Search for the cell housing the specified text and yield its [X, Y] center coordinate. 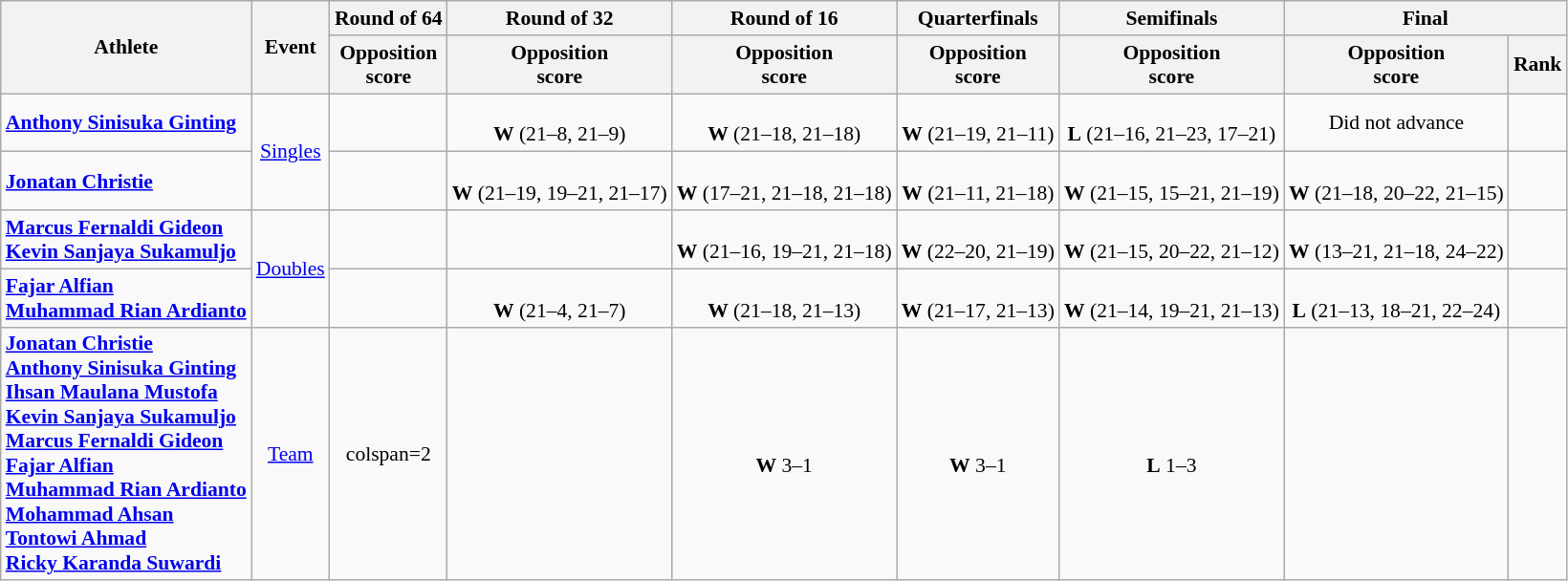
W (21–19, 19–21, 21–17) [560, 182]
Fajar Alfian Muhammad Rian Ardianto [126, 298]
Event [291, 48]
Marcus Fernaldi Gideon Kevin Sanjaya Sukamuljo [126, 239]
W (21–11, 21–18) [978, 182]
Semifinals [1172, 18]
Quarterfinals [978, 18]
W (21–19, 21–11) [978, 122]
W (21–16, 19–21, 21–18) [784, 239]
L 1–3 [1172, 453]
W (17–21, 21–18, 21–18) [784, 182]
W (21–15, 20–22, 21–12) [1172, 239]
W (13–21, 21–18, 24–22) [1396, 239]
L (21–16, 21–23, 17–21) [1172, 122]
W (21–17, 21–13) [978, 298]
Doubles [291, 269]
W (21–4, 21–7) [560, 298]
W (21–18, 21–13) [784, 298]
Singles [291, 152]
W (21–14, 19–21, 21–13) [1172, 298]
Athlete [126, 48]
Anthony Sinisuka Ginting [126, 122]
colspan=2 [388, 453]
Round of 64 [388, 18]
W (21–18, 21–18) [784, 122]
L (21–13, 18–21, 22–24) [1396, 298]
Round of 16 [784, 18]
Round of 32 [560, 18]
Jonatan Christie [126, 182]
Did not advance [1396, 122]
W (22–20, 21–19) [978, 239]
W (21–18, 20–22, 21–15) [1396, 182]
W (21–8, 21–9) [560, 122]
W (21–15, 15–21, 21–19) [1172, 182]
Rank [1537, 65]
Final [1426, 18]
Team [291, 453]
